For the text-containing cell, return its midpoint in (X, Y) coordinate format. 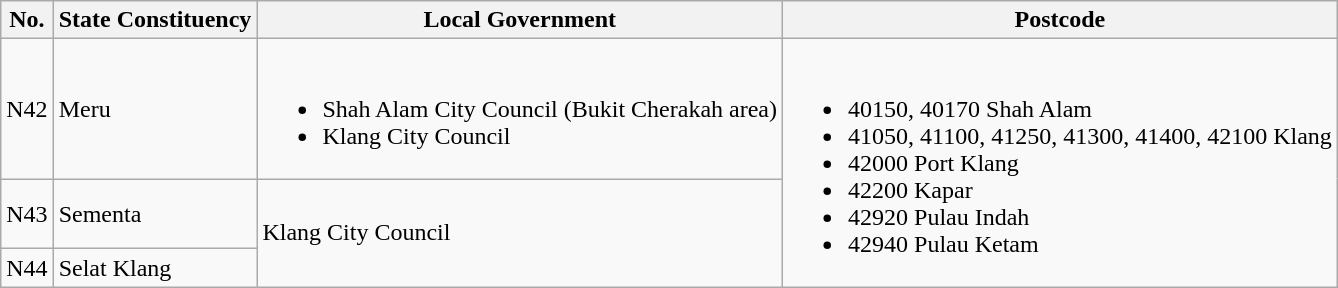
Meru (155, 109)
Klang City Council (520, 233)
Local Government (520, 20)
N42 (27, 109)
Selat Klang (155, 268)
N43 (27, 214)
Postcode (1060, 20)
State Constituency (155, 20)
N44 (27, 268)
Shah Alam City Council (Bukit Cherakah area)Klang City Council (520, 109)
40150, 40170 Shah Alam41050, 41100, 41250, 41300, 41400, 42100 Klang42000 Port Klang42200 Kapar42920 Pulau Indah42940 Pulau Ketam (1060, 163)
No. (27, 20)
Sementa (155, 214)
